Detect which cell encompasses the target text, then output its [X, Y] center coordinate. 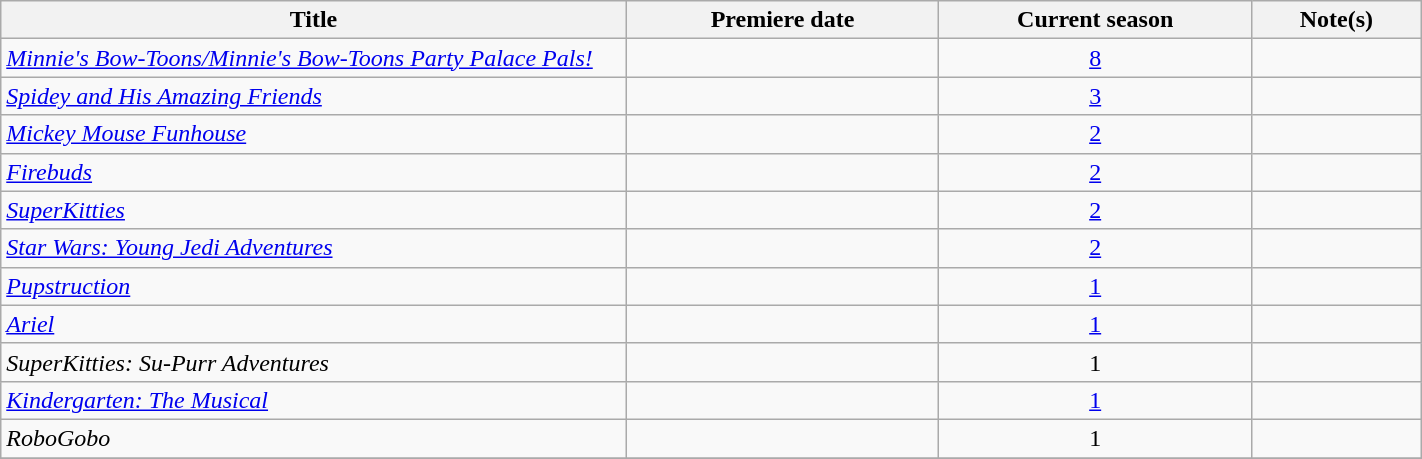
Mickey Mouse Funhouse [314, 134]
SuperKitties: Su-Purr Adventures [314, 362]
Firebuds [314, 172]
SuperKitties [314, 210]
3 [1096, 96]
Ariel [314, 324]
Star Wars: Young Jedi Adventures [314, 248]
Note(s) [1337, 20]
Premiere date [782, 20]
8 [1096, 58]
Title [314, 20]
RoboGobo [314, 438]
Kindergarten: The Musical [314, 400]
Pupstruction [314, 286]
Current season [1096, 20]
Minnie's Bow-Toons/Minnie's Bow-Toons Party Palace Pals! [314, 58]
Spidey and His Amazing Friends [314, 96]
